Pinpoint the cell where the given text exists, returning its [x, y] midpoint coordinate. 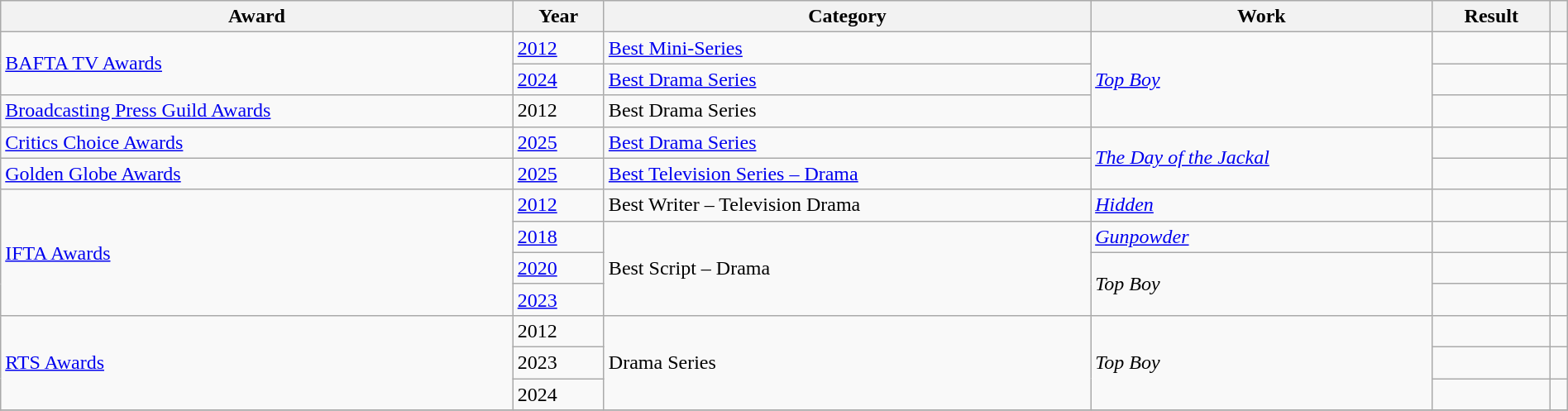
IFTA Awards [256, 252]
Critics Choice Awards [256, 142]
Broadcasting Press Guild Awards [256, 111]
Golden Globe Awards [256, 174]
2020 [558, 268]
Award [256, 17]
Best Mini-Series [847, 48]
Best Script – Drama [847, 268]
RTS Awards [256, 362]
Year [558, 17]
Best Television Series – Drama [847, 174]
2018 [558, 237]
Result [1491, 17]
Gunpowder [1262, 237]
Drama Series [847, 362]
Work [1262, 17]
Hidden [1262, 205]
BAFTA TV Awards [256, 64]
Best Writer – Television Drama [847, 205]
The Day of the Jackal [1262, 158]
Category [847, 17]
